Search for the cell housing the specified text and yield its (x, y) center coordinate. 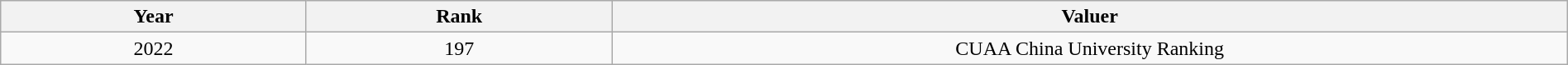
Year (154, 17)
Rank (459, 17)
Valuer (1090, 17)
2022 (154, 48)
197 (459, 48)
CUAA China University Ranking (1090, 48)
